Detect which cell encompasses the target text, then output its (X, Y) center coordinate. 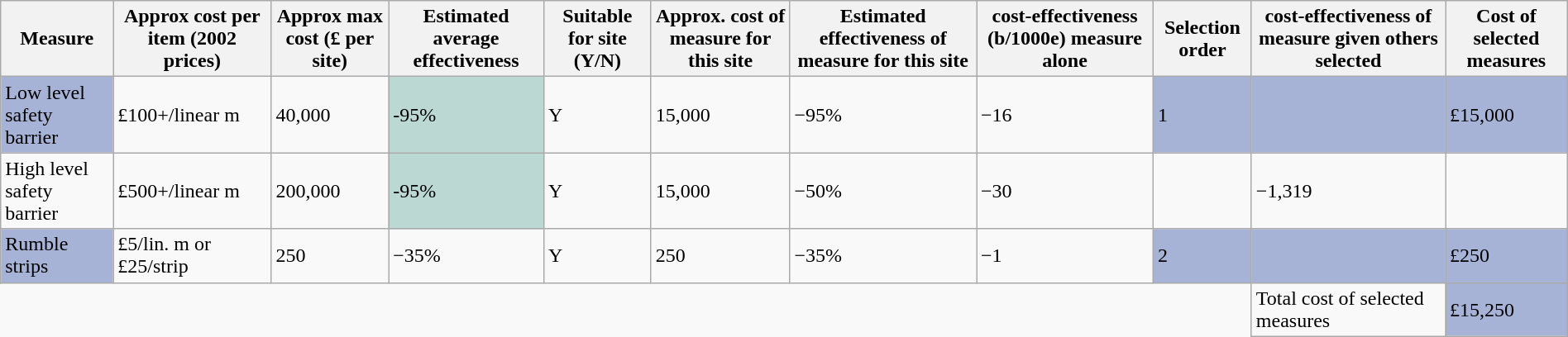
cost-effectiveness (b/1000e) measure alone (1065, 39)
£15,250 (1507, 309)
−16 (1065, 115)
−1 (1065, 256)
Estimated average effectiveness (466, 39)
−30 (1065, 191)
Rumble strips (57, 256)
2 (1202, 256)
Low level safety barrier (57, 115)
Approx cost per item (2002 prices) (192, 39)
cost-effectiveness of measure given others selected (1348, 39)
Estimated effectiveness of measure for this site (883, 39)
£100+/linear m (192, 115)
Approx max cost (£ per site) (330, 39)
200,000 (330, 191)
−1,319 (1348, 191)
Total cost of selected measures (1348, 309)
Approx. cost of measure for this site (720, 39)
High level safety barrier (57, 191)
40,000 (330, 115)
£250 (1507, 256)
Measure (57, 39)
1 (1202, 115)
Selection order (1202, 39)
Cost of selected measures (1507, 39)
−50% (883, 191)
£5/lin. m or £25/strip (192, 256)
−95% (883, 115)
£500+/linear m (192, 191)
Suitable for site (Y/N) (597, 39)
£15,000 (1507, 115)
